Capture the cell that displays the provided text and extract its [x, y] central coordinate. 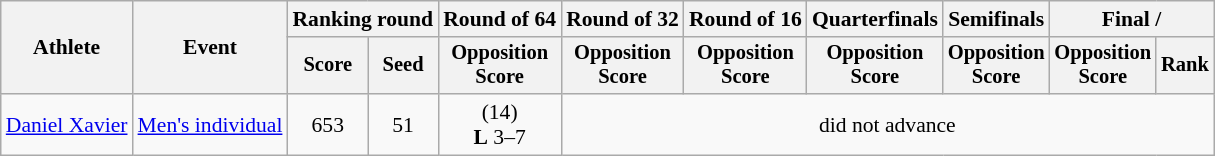
(14)L 3–7 [500, 124]
Seed [403, 66]
Round of 16 [746, 19]
Round of 64 [500, 19]
Rank [1185, 66]
Event [210, 48]
653 [328, 124]
Daniel Xavier [67, 124]
Semifinals [996, 19]
Quarterfinals [875, 19]
Round of 32 [622, 19]
Final / [1131, 19]
did not advance [888, 124]
Athlete [67, 48]
Score [328, 66]
Ranking round [362, 19]
51 [403, 124]
Men's individual [210, 124]
